From the cell containing the given text, extract its center point as [x, y] coordinate. 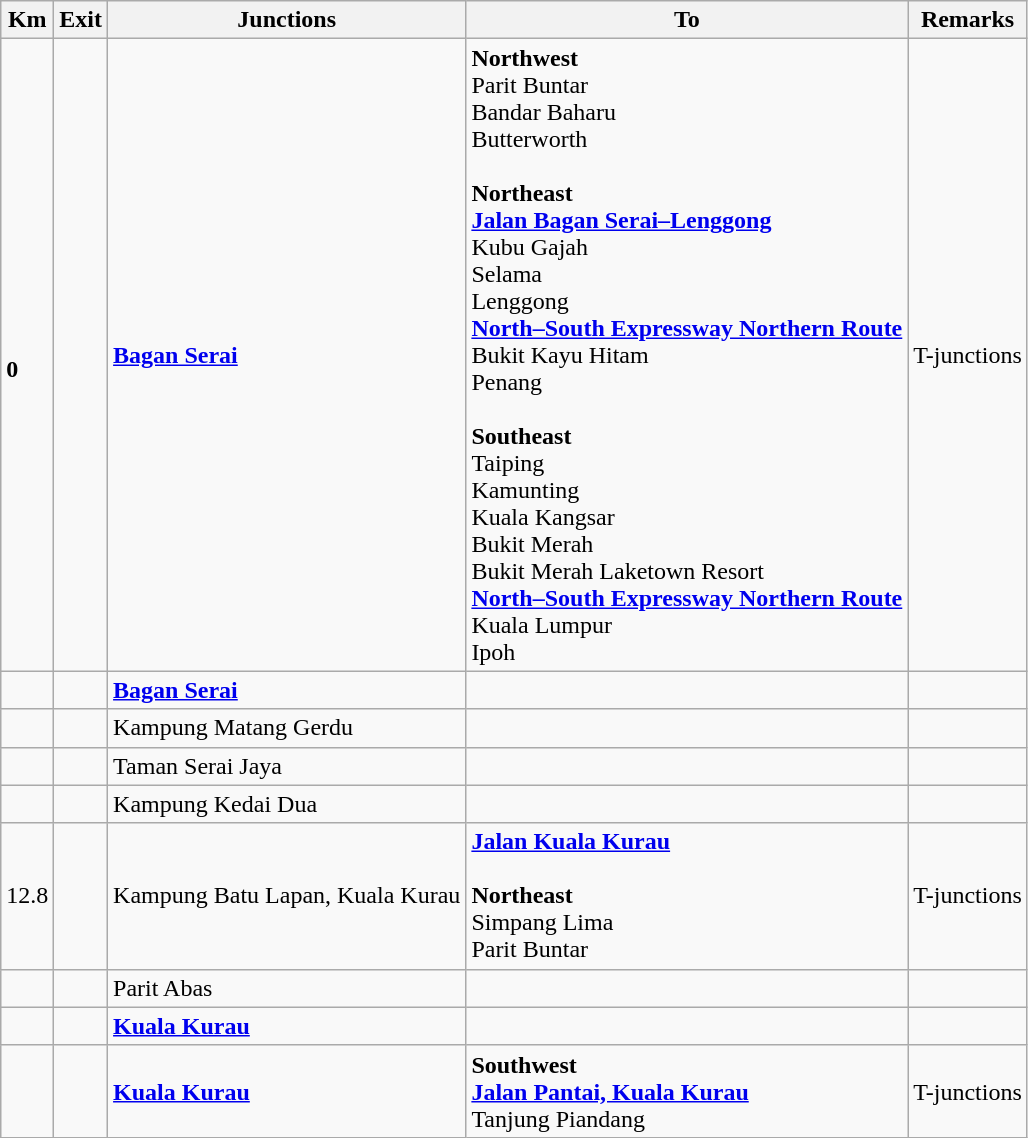
Exit [81, 20]
Kampung Batu Lapan, Kuala Kurau [287, 896]
Parit Abas [287, 988]
Km [28, 20]
Remarks [968, 20]
Taman Serai Jaya [287, 766]
0 [28, 355]
To [687, 20]
12.8 [28, 896]
Kampung Kedai Dua [287, 804]
SouthwestJalan Pantai, Kuala KurauTanjung Piandang [687, 1091]
Junctions [287, 20]
Jalan Kuala KurauNortheastSimpang LimaParit Buntar [687, 896]
Kampung Matang Gerdu [287, 728]
